Output the [X, Y] coordinate of the center of the cell containing the given text.  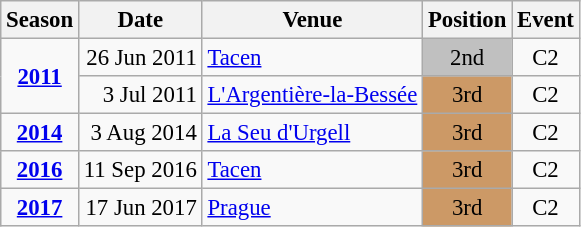
2017 [40, 208]
2nd [468, 58]
2016 [40, 170]
Season [40, 20]
Date [140, 20]
17 Jun 2017 [140, 208]
Prague [312, 208]
11 Sep 2016 [140, 170]
2014 [40, 133]
Position [468, 20]
3 Jul 2011 [140, 95]
2011 [40, 76]
La Seu d'Urgell [312, 133]
26 Jun 2011 [140, 58]
L'Argentière-la-Bessée [312, 95]
Event [546, 20]
3 Aug 2014 [140, 133]
Venue [312, 20]
